For the text-containing cell, return its midpoint in (x, y) coordinate format. 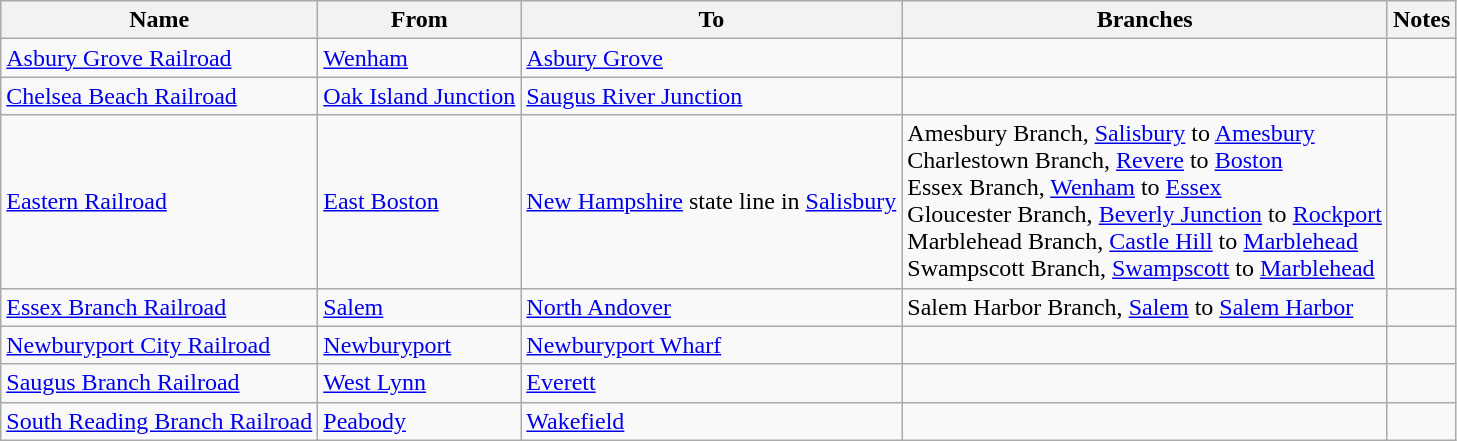
West Lynn (420, 383)
Wenham (420, 58)
Salem Harbor Branch, Salem to Salem Harbor (1145, 307)
Saugus Branch Railroad (160, 383)
Notes (1421, 20)
Branches (1145, 20)
From (420, 20)
Asbury Grove Railroad (160, 58)
South Reading Branch Railroad (160, 421)
New Hampshire state line in Salisbury (712, 202)
Newburyport Wharf (712, 345)
East Boston (420, 202)
Newburyport (420, 345)
Everett (712, 383)
Saugus River Junction (712, 96)
North Andover (712, 307)
Wakefield (712, 421)
Name (160, 20)
Peabody (420, 421)
Oak Island Junction (420, 96)
Essex Branch Railroad (160, 307)
Asbury Grove (712, 58)
Chelsea Beach Railroad (160, 96)
To (712, 20)
Salem (420, 307)
Newburyport City Railroad (160, 345)
Eastern Railroad (160, 202)
